Scan for the cell matching the given text and deliver its [X, Y] coordinate at center. 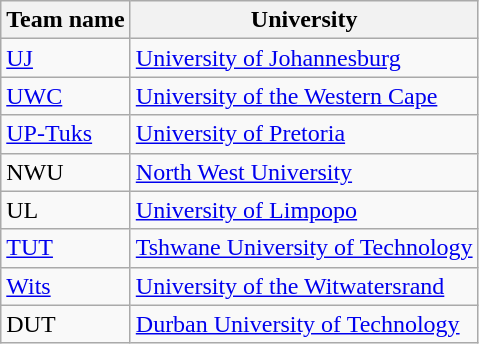
Tshwane University of Technology [304, 248]
UL [66, 210]
Wits [66, 286]
TUT [66, 248]
UJ [66, 58]
University of Pretoria [304, 134]
University of Johannesburg [304, 58]
UP-Tuks [66, 134]
North West University [304, 172]
UWC [66, 96]
University of the Western Cape [304, 96]
NWU [66, 172]
University [304, 20]
DUT [66, 324]
University of Limpopo [304, 210]
University of the Witwatersrand [304, 286]
Durban University of Technology [304, 324]
Team name [66, 20]
